Detect which cell encompasses the target text, then output its (x, y) center coordinate. 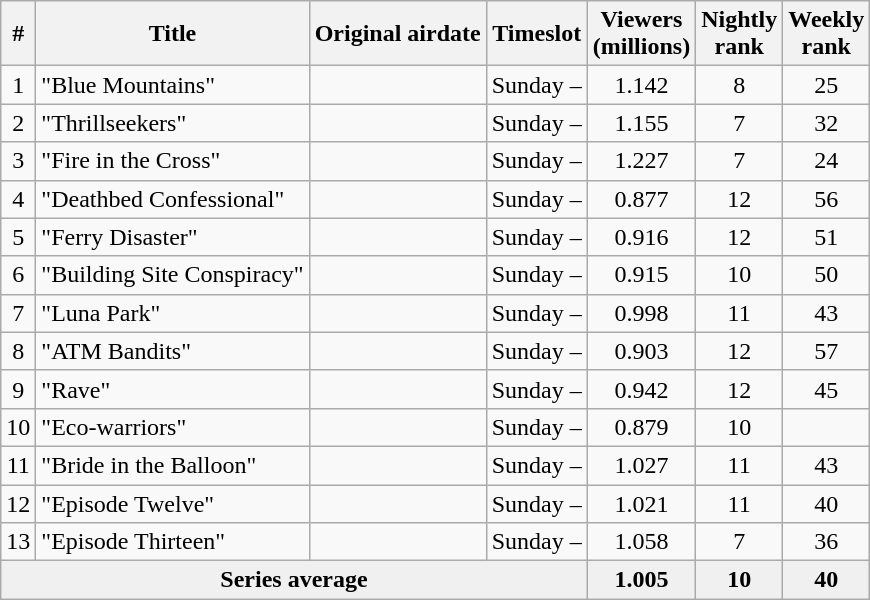
0.915 (641, 275)
1.027 (641, 465)
"Luna Park" (172, 313)
6 (18, 275)
Viewers(millions) (641, 34)
"Eco-warriors" (172, 427)
"Ferry Disaster" (172, 237)
1.005 (641, 580)
"Blue Mountains" (172, 85)
0.998 (641, 313)
"Thrillseekers" (172, 123)
50 (826, 275)
1.155 (641, 123)
1.058 (641, 542)
"Episode Thirteen" (172, 542)
"Building Site Conspiracy" (172, 275)
"ATM Bandits" (172, 351)
1.021 (641, 503)
24 (826, 161)
Timeslot (536, 34)
0.942 (641, 389)
0.877 (641, 199)
45 (826, 389)
56 (826, 199)
51 (826, 237)
Nightlyrank (740, 34)
Weeklyrank (826, 34)
1.142 (641, 85)
3 (18, 161)
4 (18, 199)
1.227 (641, 161)
"Fire in the Cross" (172, 161)
36 (826, 542)
57 (826, 351)
13 (18, 542)
Title (172, 34)
5 (18, 237)
Original airdate (398, 34)
"Episode Twelve" (172, 503)
Series average (294, 580)
1 (18, 85)
0.879 (641, 427)
2 (18, 123)
"Bride in the Balloon" (172, 465)
25 (826, 85)
# (18, 34)
"Rave" (172, 389)
0.903 (641, 351)
0.916 (641, 237)
9 (18, 389)
32 (826, 123)
"Deathbed Confessional" (172, 199)
